Return [x, y] of the center of cell containing provided text 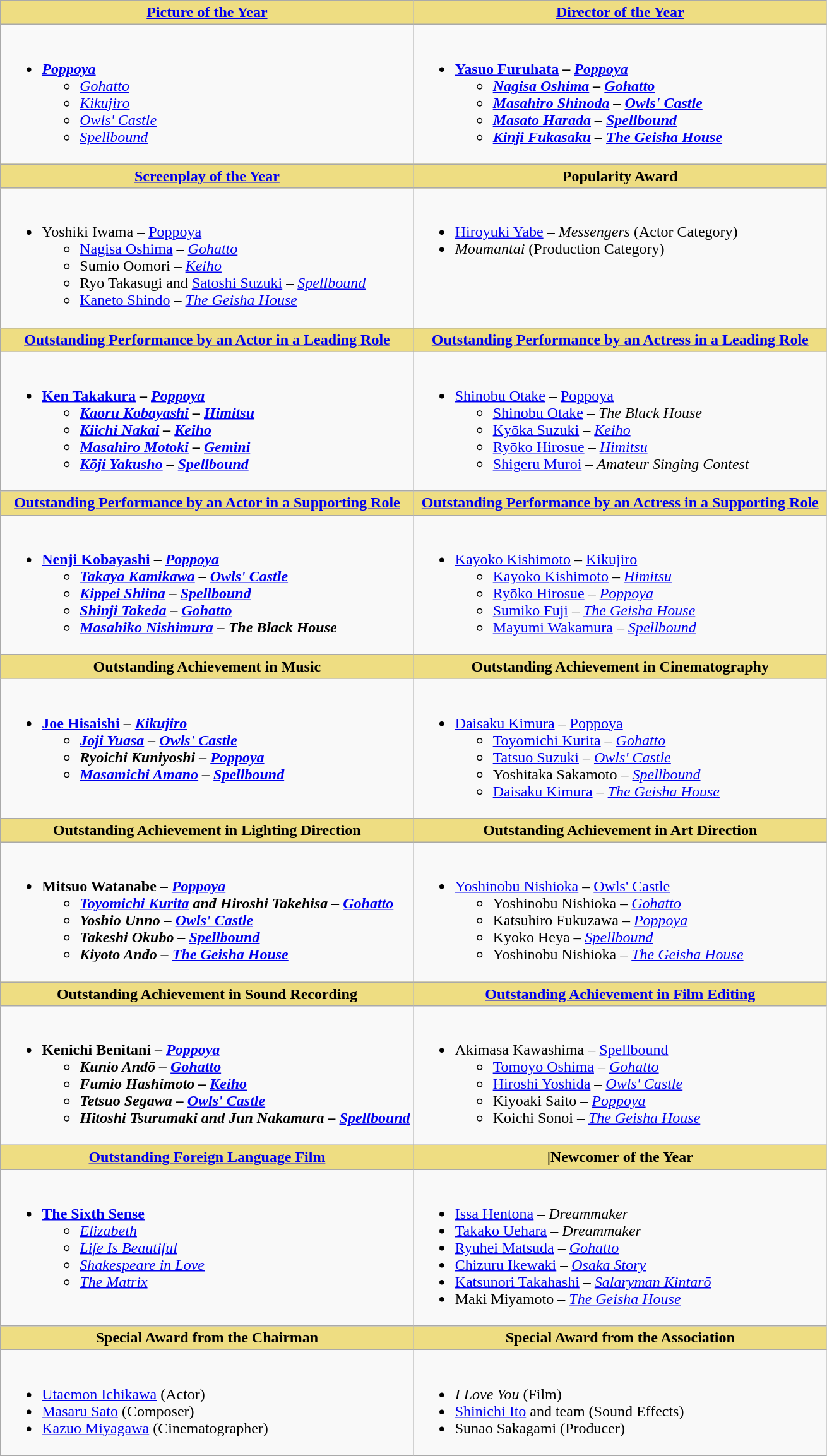
I Love You (Film)Shinichi Ito and team (Sound Effects)Sunao Sakagami (Producer) [620, 1402]
Joe Hisaishi – KikujiroJoji Yuasa – Owls' CastleRyoichi Kuniyoshi – PoppoyaMasamichi Amano – Spellbound [207, 749]
Special Award from the Association [620, 1338]
Outstanding Achievement in Lighting Direction [207, 830]
Yoshiki Iwama – PoppoyaNagisa Oshima – GohattoSumio Oomori – KeihoRyo Takasugi and Satoshi Suzuki – SpellboundKaneto Shindo – The Geisha House [207, 257]
Nenji Kobayashi – PoppoyaTakaya Kamikawa – Owls' CastleKippei Shiina – SpellboundShinji Takeda – GohattoMasahiko Nishimura – The Black House [207, 584]
Hiroyuki Yabe – Messengers (Actor Category)Moumantai (Production Category) [620, 257]
Outstanding Performance by an Actress in a Supporting Role [620, 503]
Picture of the Year [207, 13]
Screenplay of the Year [207, 176]
Outstanding Performance by an Actor in a Supporting Role [207, 503]
Outstanding Achievement in Music [207, 666]
Director of the Year [620, 13]
Outstanding Achievement in Cinematography [620, 666]
Special Award from the Chairman [207, 1338]
The Sixth SenseElizabethLife Is BeautifulShakespeare in LoveThe Matrix [207, 1248]
Ken Takakura – PoppoyaKaoru Kobayashi – HimitsuKiichi Nakai – KeihoMasahiro Motoki – GeminiKōji Yakusho – Spellbound [207, 422]
Popularity Award [620, 176]
Kenichi Benitani – PoppoyaKunio Andō – GohattoFumio Hashimoto – KeihoTetsuo Segawa – Owls' CastleHitoshi Tsurumaki and Jun Nakamura – Spellbound [207, 1075]
Yasuo Furuhata – PoppoyaNagisa Oshima – GohattoMasahiro Shinoda – Owls' CastleMasato Harada – SpellboundKinji Fukasaku – The Geisha House [620, 95]
Outstanding Achievement in Film Editing [620, 994]
Utaemon Ichikawa (Actor)Masaru Sato (Composer)Kazuo Miyagawa (Cinematographer) [207, 1402]
Outstanding Achievement in Art Direction [620, 830]
Shinobu Otake – PoppoyaShinobu Otake – The Black HouseKyōka Suzuki – KeihoRyōko Hirosue – HimitsuShigeru Muroi – Amateur Singing Contest [620, 422]
Outstanding Foreign Language Film [207, 1157]
Yoshinobu Nishioka – Owls' CastleYoshinobu Nishioka – GohattoKatsuhiro Fukuzawa – PoppoyaKyoko Heya – SpellboundYoshinobu Nishioka – The Geisha House [620, 911]
Outstanding Performance by an Actress in a Leading Role [620, 340]
Outstanding Performance by an Actor in a Leading Role [207, 340]
|Newcomer of the Year [620, 1157]
PoppoyaGohattoKikujiroOwls' CastleSpellbound [207, 95]
Akimasa Kawashima – SpellboundTomoyo Oshima – GohattoHiroshi Yoshida – Owls' CastleKiyoaki Saito – PoppoyaKoichi Sonoi – The Geisha House [620, 1075]
Kayoko Kishimoto – KikujiroKayoko Kishimoto – HimitsuRyōko Hirosue – PoppoyaSumiko Fuji – The Geisha HouseMayumi Wakamura – Spellbound [620, 584]
Daisaku Kimura – PoppoyaToyomichi Kurita – GohattoTatsuo Suzuki – Owls' CastleYoshitaka Sakamoto – SpellboundDaisaku Kimura – The Geisha House [620, 749]
Outstanding Achievement in Sound Recording [207, 994]
